Output the [X, Y] coordinate of the center of the cell containing the given text.  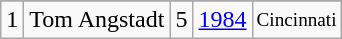
5 [182, 20]
1 [12, 20]
1984 [222, 20]
Tom Angstadt [97, 20]
Cincinnati [296, 20]
